Search for the cell housing the specified text and yield its [X, Y] center coordinate. 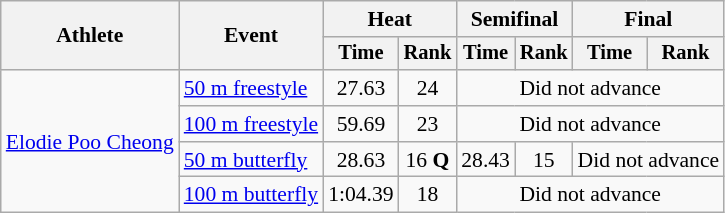
Final [649, 19]
59.69 [360, 124]
Heat [390, 19]
Semifinal [514, 19]
50 m freestyle [251, 88]
Event [251, 36]
18 [428, 195]
Athlete [90, 36]
Elodie Poo Cheong [90, 141]
15 [544, 160]
24 [428, 88]
27.63 [360, 88]
23 [428, 124]
1:04.39 [360, 195]
28.43 [486, 160]
100 m butterfly [251, 195]
28.63 [360, 160]
50 m butterfly [251, 160]
16 Q [428, 160]
100 m freestyle [251, 124]
